Extract the (x, y) coordinate from the center of the cell holding the provided text.  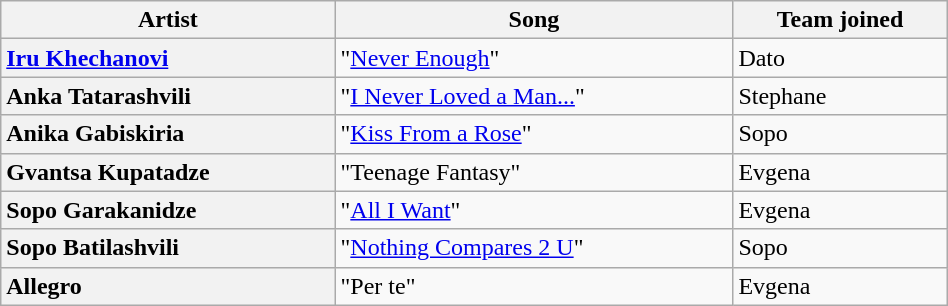
"All I Want" (534, 210)
"Never Enough" (534, 58)
Anika Gabiskiria (168, 134)
Anka Tatarashvili (168, 96)
Iru Khechanovi (168, 58)
Dato (840, 58)
Stephane (840, 96)
"Per te" (534, 286)
Song (534, 20)
"I Never Loved a Man..." (534, 96)
"Nothing Compares 2 U" (534, 248)
"Teenage Fantasy" (534, 172)
Gvantsa Kupatadze (168, 172)
Artist (168, 20)
Allegro (168, 286)
"Kiss From a Rose" (534, 134)
Sopo Batilashvili (168, 248)
Team joined (840, 20)
Sopo Garakanidze (168, 210)
